Capture the cell that displays the provided text and extract its (X, Y) central coordinate. 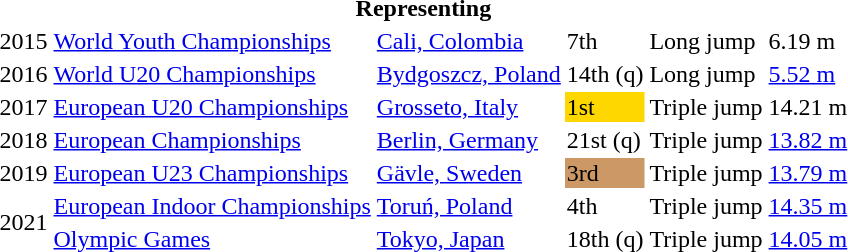
Bydgoszcz, Poland (468, 74)
World U20 Championships (212, 74)
14th (q) (605, 74)
European Indoor Championships (212, 206)
3rd (605, 173)
Berlin, Germany (468, 140)
21st (q) (605, 140)
European U23 Championships (212, 173)
European U20 Championships (212, 107)
Cali, Colombia (468, 41)
European Championships (212, 140)
4th (605, 206)
Gävle, Sweden (468, 173)
1st (605, 107)
7th (605, 41)
Toruń, Poland (468, 206)
World Youth Championships (212, 41)
Grosseto, Italy (468, 107)
